Search for the cell housing the specified text and yield its [x, y] center coordinate. 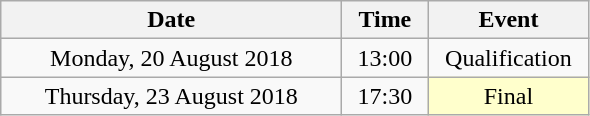
Thursday, 23 August 2018 [172, 96]
Qualification [508, 58]
13:00 [385, 58]
Date [172, 20]
Time [385, 20]
Event [508, 20]
17:30 [385, 96]
Monday, 20 August 2018 [172, 58]
Final [508, 96]
